Provide the [X, Y] coordinate of the cell's center where the given text is located.  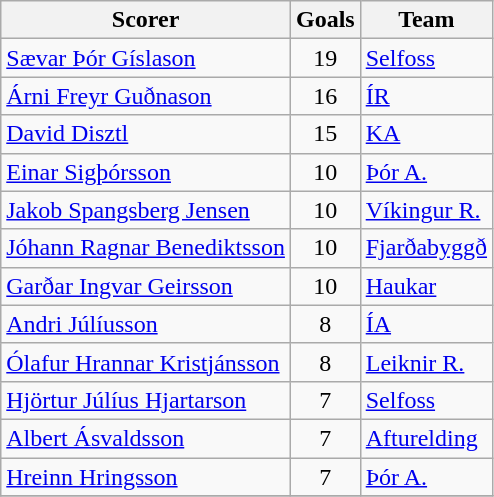
Afturelding [426, 438]
ÍR [426, 96]
Hreinn Hringsson [146, 477]
Goals [325, 20]
Hjörtur Júlíus Hjartarson [146, 400]
ÍA [426, 324]
Andri Júlíusson [146, 324]
David Disztl [146, 134]
Ólafur Hrannar Kristjánsson [146, 362]
Haukar [426, 286]
Jóhann Ragnar Benediktsson [146, 248]
Einar Sigþórsson [146, 172]
Fjarðabyggð [426, 248]
Team [426, 20]
Albert Ásvaldsson [146, 438]
Sævar Þór Gíslason [146, 58]
Garðar Ingvar Geirsson [146, 286]
KA [426, 134]
Scorer [146, 20]
Jakob Spangsberg Jensen [146, 210]
16 [325, 96]
Árni Freyr Guðnason [146, 96]
Víkingur R. [426, 210]
Leiknir R. [426, 362]
19 [325, 58]
15 [325, 134]
